Return the (X, Y) coordinate for the center point of the cell that contains the specified text.  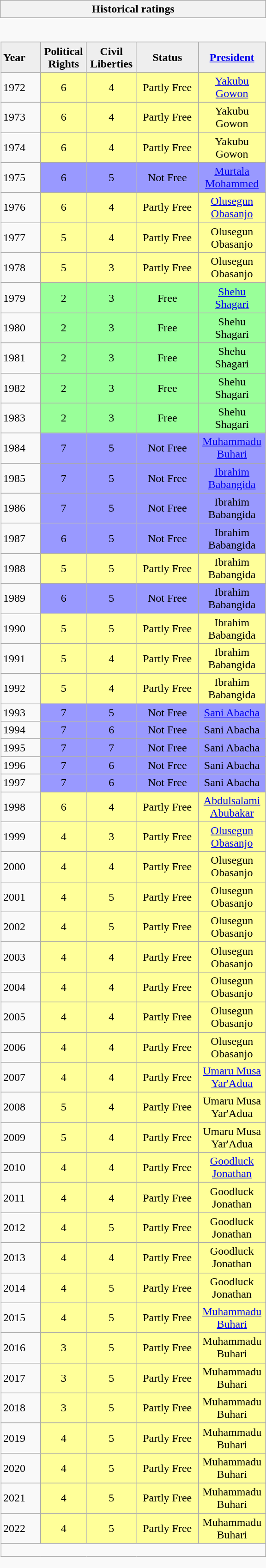
1981 (21, 358)
2019 (21, 1438)
Historical ratings (133, 9)
2009 (21, 1138)
President (232, 57)
2014 (21, 1287)
1980 (21, 328)
Status (167, 57)
1994 (21, 730)
1977 (21, 238)
1986 (21, 508)
1985 (21, 478)
1973 (21, 117)
1990 (21, 628)
1987 (21, 538)
1982 (21, 388)
1998 (21, 807)
1991 (21, 659)
Year (21, 57)
2011 (21, 1198)
1984 (21, 448)
2016 (21, 1348)
2018 (21, 1408)
1976 (21, 208)
1978 (21, 268)
1988 (21, 568)
2004 (21, 987)
1993 (21, 713)
Civil Liberties (111, 57)
1992 (21, 689)
2006 (21, 1047)
1974 (21, 147)
1989 (21, 598)
2021 (21, 1498)
1979 (21, 298)
2013 (21, 1258)
2005 (21, 1017)
2002 (21, 927)
1995 (21, 748)
2007 (21, 1078)
1983 (21, 418)
Abdulsalami Abubakar (232, 807)
1997 (21, 783)
2008 (21, 1107)
2003 (21, 957)
2001 (21, 897)
2015 (21, 1318)
2020 (21, 1468)
1975 (21, 177)
1996 (21, 765)
1972 (21, 87)
2000 (21, 867)
2010 (21, 1167)
Political Rights (64, 57)
2012 (21, 1227)
2022 (21, 1528)
2017 (21, 1378)
Murtala Mohammed (232, 177)
1999 (21, 836)
